Locate the cell with the specified text and output its (X, Y) center coordinate. 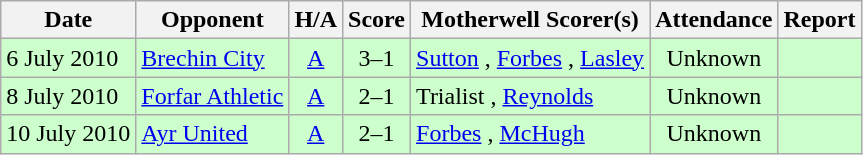
Sutton , Forbes , Lasley (530, 58)
Trialist , Reynolds (530, 96)
Motherwell Scorer(s) (530, 20)
Ayr United (212, 134)
Score (377, 20)
6 July 2010 (68, 58)
10 July 2010 (68, 134)
Brechin City (212, 58)
Report (820, 20)
8 July 2010 (68, 96)
Forfar Athletic (212, 96)
H/A (316, 20)
Date (68, 20)
Forbes , McHugh (530, 134)
3–1 (377, 58)
Attendance (714, 20)
Opponent (212, 20)
